Output the [X, Y] coordinate of the center of the cell containing the given text.  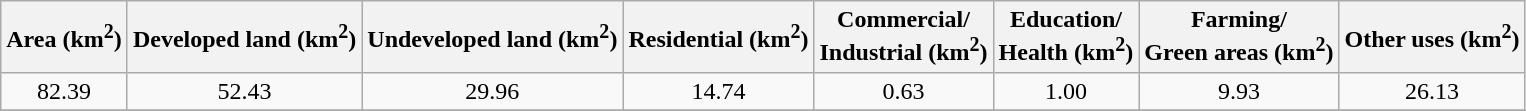
Farming/ Green areas (km2) [1239, 37]
Developed land (km2) [244, 37]
9.93 [1239, 91]
Undeveloped land (km2) [492, 37]
1.00 [1066, 91]
Commercial/ Industrial (km2) [904, 37]
26.13 [1432, 91]
14.74 [718, 91]
Other uses (km2) [1432, 37]
Education/ Health (km2) [1066, 37]
29.96 [492, 91]
Area (km2) [64, 37]
0.63 [904, 91]
Residential (km2) [718, 37]
82.39 [64, 91]
52.43 [244, 91]
